Output the (X, Y) coordinate of the center of the cell containing the given text.  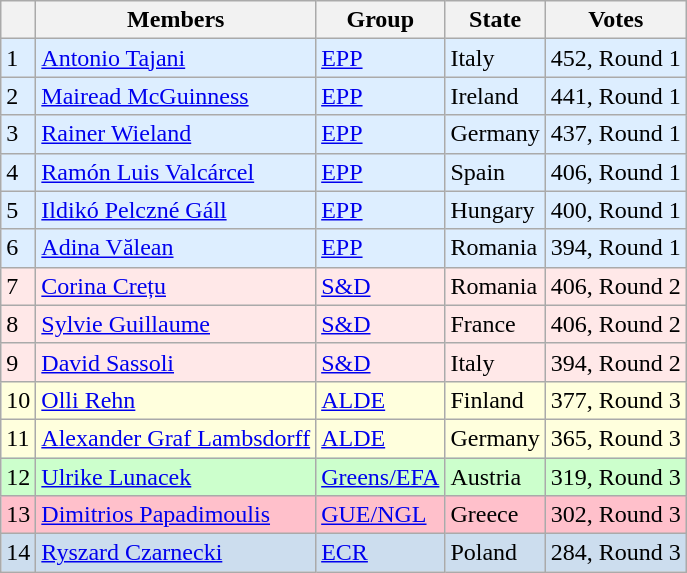
Mairead McGuinness (176, 96)
1 (18, 58)
Alexander Graf Lambsdorff (176, 438)
Ildikó Pelczné Gáll (176, 210)
State (495, 20)
Finland (495, 400)
Members (176, 20)
Ramón Luis Valcárcel (176, 172)
Votes (616, 20)
Ulrike Lunacek (176, 477)
2 (18, 96)
406, Round 1 (616, 172)
Poland (495, 553)
452, Round 1 (616, 58)
Hungary (495, 210)
14 (18, 553)
Group (380, 20)
12 (18, 477)
Ryszard Czarnecki (176, 553)
11 (18, 438)
David Sassoli (176, 362)
441, Round 1 (616, 96)
8 (18, 324)
10 (18, 400)
9 (18, 362)
377, Round 3 (616, 400)
4 (18, 172)
Greece (495, 515)
Rainer Wieland (176, 134)
GUE/NGL (380, 515)
Austria (495, 477)
France (495, 324)
284, Round 3 (616, 553)
302, Round 3 (616, 515)
437, Round 1 (616, 134)
319, Round 3 (616, 477)
Ireland (495, 96)
5 (18, 210)
ECR (380, 553)
13 (18, 515)
Spain (495, 172)
Antonio Tajani (176, 58)
365, Round 3 (616, 438)
Corina Crețu (176, 286)
400, Round 1 (616, 210)
Olli Rehn (176, 400)
Sylvie Guillaume (176, 324)
394, Round 1 (616, 248)
Greens/EFA (380, 477)
7 (18, 286)
394, Round 2 (616, 362)
Dimitrios Papadimoulis (176, 515)
Adina Vălean (176, 248)
6 (18, 248)
3 (18, 134)
